Output the [x, y] coordinate of the center of the cell containing the given text.  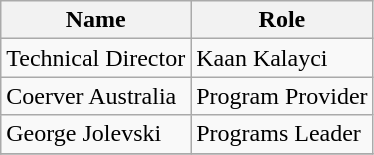
Program Provider [282, 96]
Coerver Australia [96, 96]
Kaan Kalayci [282, 58]
George Jolevski [96, 134]
Role [282, 20]
Name [96, 20]
Technical Director [96, 58]
Programs Leader [282, 134]
